From the cell containing the given text, extract its center point as (x, y) coordinate. 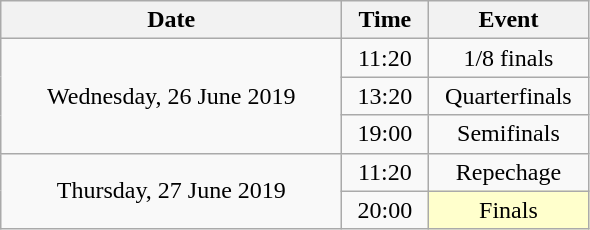
Quarterfinals (508, 96)
20:00 (385, 210)
Finals (508, 210)
1/8 finals (508, 58)
Time (385, 20)
19:00 (385, 134)
Wednesday, 26 June 2019 (172, 96)
Repechage (508, 172)
Semifinals (508, 134)
Thursday, 27 June 2019 (172, 191)
13:20 (385, 96)
Date (172, 20)
Event (508, 20)
